Provide the (X, Y) coordinate of the cell's center where the given text is located.  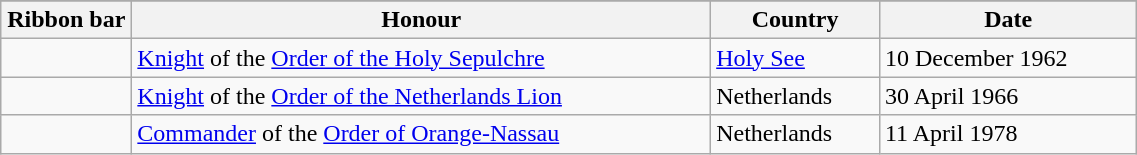
Date (1008, 20)
Ribbon bar (66, 20)
Country (796, 20)
11 April 1978 (1008, 134)
10 December 1962 (1008, 58)
Knight of the Order of the Holy Sepulchre (422, 58)
Honour (422, 20)
Knight of the Order of the Netherlands Lion (422, 96)
Holy See (796, 58)
Commander of the Order of Orange-Nassau (422, 134)
30 April 1966 (1008, 96)
